For the text-containing cell, return its midpoint in [x, y] coordinate format. 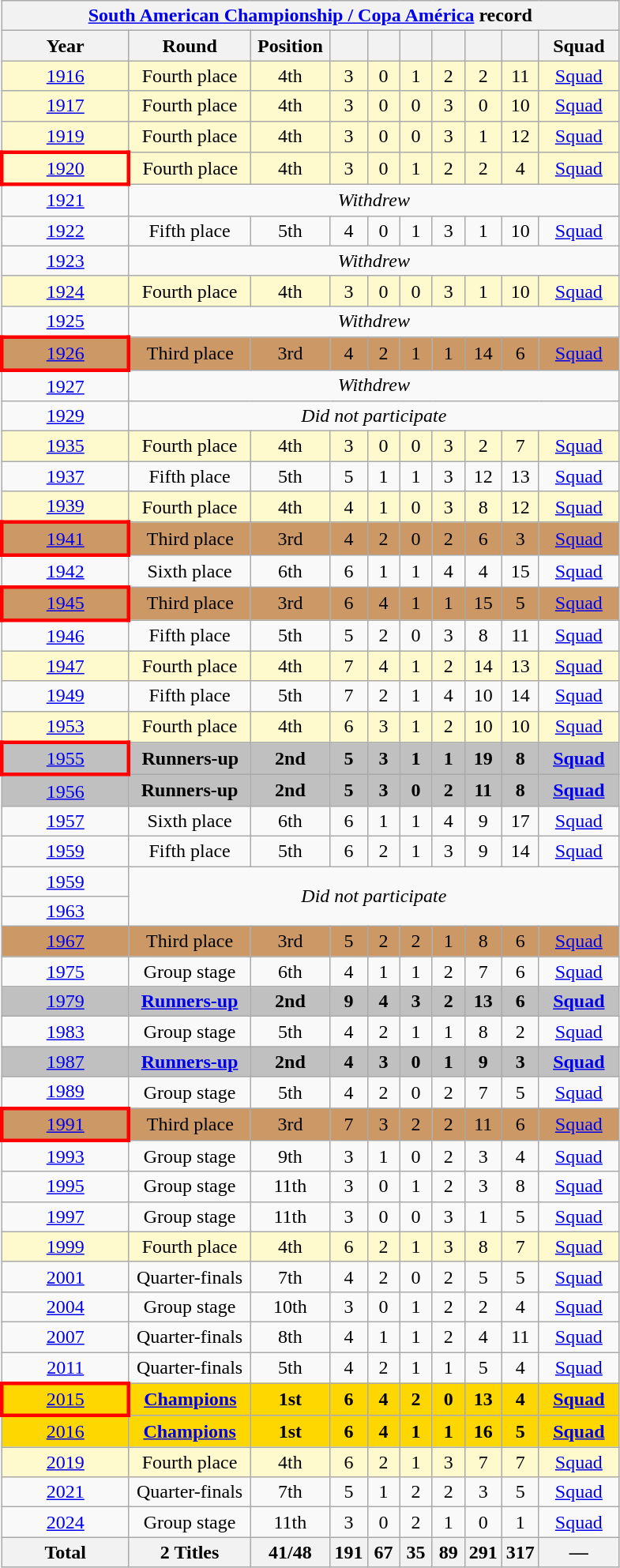
1917 [65, 106]
1942 [65, 570]
1916 [65, 76]
1993 [65, 1156]
17 [520, 821]
1926 [65, 354]
Position [291, 46]
1963 [65, 912]
1937 [65, 476]
1923 [65, 261]
South American Championship / Copa América record [310, 16]
8th [291, 1337]
1945 [65, 604]
1989 [65, 1092]
2021 [65, 1492]
1929 [65, 416]
Total [65, 1552]
1921 [65, 201]
1925 [65, 321]
2 Titles [190, 1552]
1957 [65, 821]
2015 [65, 1400]
1941 [65, 539]
16 [483, 1431]
2004 [65, 1307]
2019 [65, 1462]
Year [65, 46]
1995 [65, 1186]
317 [520, 1552]
41/48 [291, 1552]
89 [449, 1552]
2016 [65, 1431]
1927 [65, 385]
9th [291, 1156]
67 [384, 1552]
10th [291, 1307]
191 [349, 1552]
1947 [65, 666]
— [578, 1552]
1924 [65, 291]
1983 [65, 1032]
1953 [65, 727]
1920 [65, 169]
1997 [65, 1216]
1975 [65, 972]
1967 [65, 942]
1939 [65, 507]
291 [483, 1552]
1987 [65, 1062]
2024 [65, 1522]
1922 [65, 231]
1919 [65, 137]
1956 [65, 791]
19 [483, 758]
1946 [65, 635]
2011 [65, 1368]
1949 [65, 696]
1935 [65, 446]
2007 [65, 1337]
35 [415, 1552]
Round [190, 46]
1991 [65, 1123]
1979 [65, 1002]
1955 [65, 758]
1999 [65, 1247]
2001 [65, 1277]
